From the cell containing the given text, extract its center point as [x, y] coordinate. 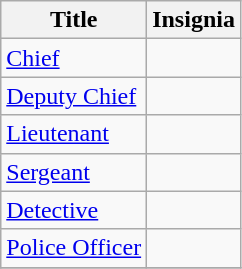
Sergeant [74, 172]
Insignia [194, 20]
Detective [74, 210]
Deputy Chief [74, 96]
Chief [74, 58]
Lieutenant [74, 134]
Police Officer [74, 248]
Title [74, 20]
